Find where the given text appears and provide that cell's center as [X, Y] coordinate. 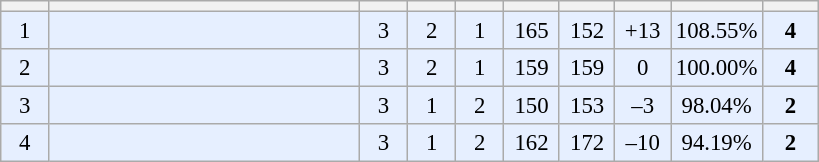
–3 [643, 106]
165 [532, 31]
98.04% [716, 106]
94.19% [716, 143]
153 [587, 106]
162 [532, 143]
0 [643, 68]
100.00% [716, 68]
172 [587, 143]
–10 [643, 143]
108.55% [716, 31]
+13 [643, 31]
150 [532, 106]
152 [587, 31]
